Scan for the cell matching the given text and deliver its [x, y] coordinate at center. 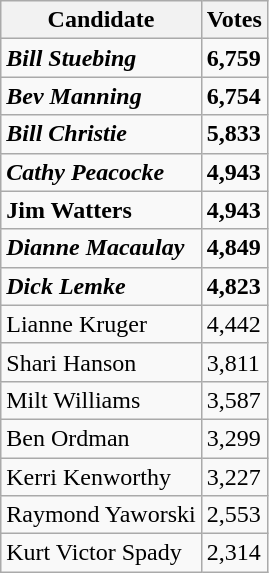
3,587 [234, 400]
Kerri Kenworthy [101, 477]
Bill Stuebing [101, 58]
2,553 [234, 515]
3,299 [234, 438]
6,759 [234, 58]
5,833 [234, 134]
Ben Ordman [101, 438]
Bill Christie [101, 134]
2,314 [234, 553]
6,754 [234, 96]
Raymond Yaworski [101, 515]
4,442 [234, 324]
Shari Hanson [101, 362]
3,811 [234, 362]
Cathy Peacocke [101, 172]
Dianne Macaulay [101, 248]
3,227 [234, 477]
Candidate [101, 20]
Jim Watters [101, 210]
Lianne Kruger [101, 324]
4,849 [234, 248]
Kurt Victor Spady [101, 553]
Votes [234, 20]
4,823 [234, 286]
Dick Lemke [101, 286]
Bev Manning [101, 96]
Milt Williams [101, 400]
